For the text-containing cell, return its midpoint in (X, Y) coordinate format. 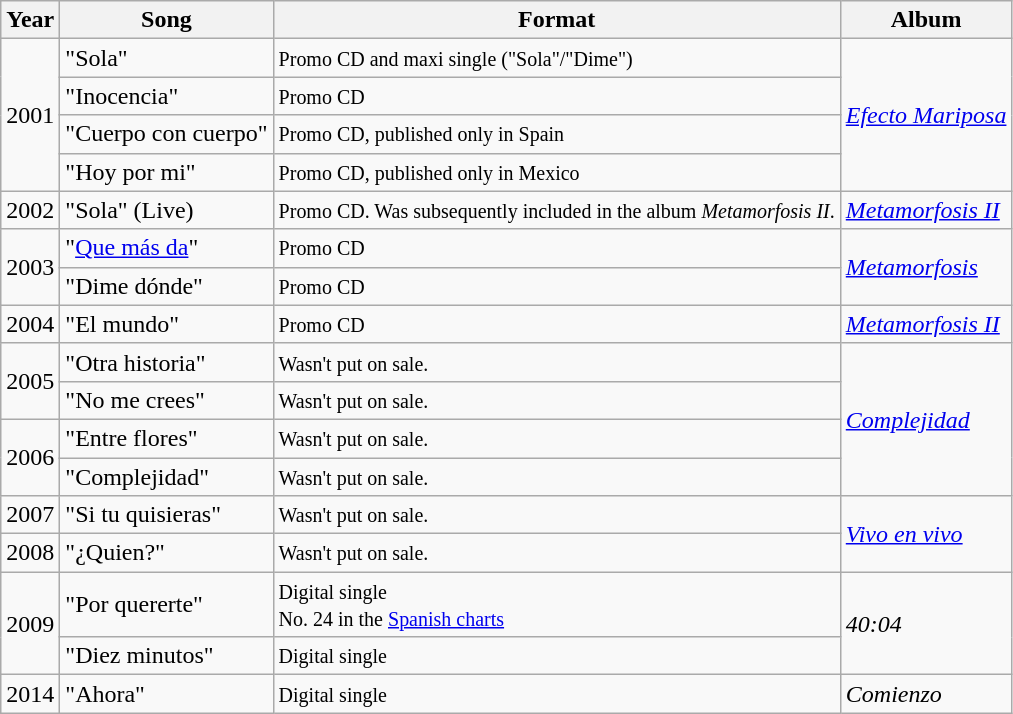
Efecto Mariposa (926, 115)
"Por quererte" (166, 604)
"Cuerpo con cuerpo" (166, 134)
Digital singleNo. 24 in the Spanish charts (556, 604)
"Que más da" (166, 248)
"Diez minutos" (166, 656)
2006 (30, 457)
Album (926, 20)
Year (30, 20)
Metamorfosis (926, 267)
"Dime dónde" (166, 286)
"El mundo" (166, 324)
2008 (30, 553)
Song (166, 20)
"Ahora" (166, 694)
2002 (30, 210)
"No me crees" (166, 400)
2014 (30, 694)
2004 (30, 324)
2005 (30, 381)
"Inocencia" (166, 96)
Format (556, 20)
2009 (30, 624)
2007 (30, 515)
"Complejidad" (166, 477)
Promo CD, published only in Mexico (556, 172)
Vivo en vivo (926, 534)
"Sola" (166, 58)
Comienzo (926, 694)
"Hoy por mi" (166, 172)
"Entre flores" (166, 438)
"Sola" (Live) (166, 210)
Promo CD. Was subsequently included in the album Metamorfosis II. (556, 210)
Complejidad (926, 419)
Promo CD, published only in Spain (556, 134)
2001 (30, 115)
40:04 (926, 624)
"Otra historia" (166, 362)
Promo CD and maxi single ("Sola"/"Dime") (556, 58)
2003 (30, 267)
"Si tu quisieras" (166, 515)
"¿Quien?" (166, 553)
